Return the (X, Y) coordinate for the center point of the cell that contains the specified text.  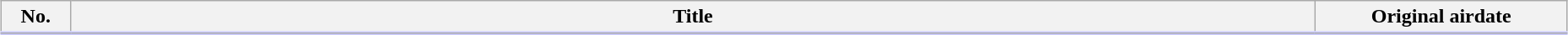
Original airdate (1441, 17)
No. (35, 17)
Title (693, 17)
